For the text-containing cell, return its midpoint in [X, Y] coordinate format. 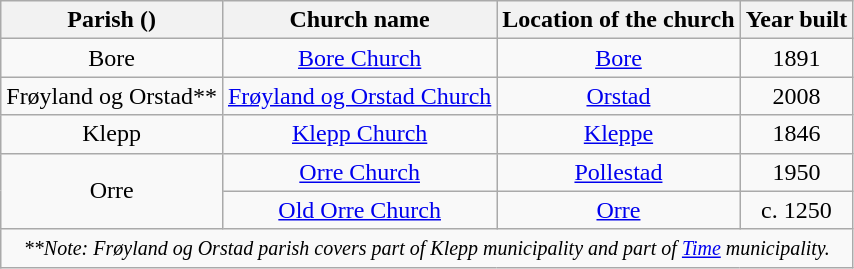
1891 [796, 58]
Frøyland og Orstad** [112, 96]
2008 [796, 96]
Church name [359, 20]
c. 1250 [796, 210]
1950 [796, 172]
1846 [796, 134]
Location of the church [618, 20]
Bore Church [359, 58]
Orre Church [359, 172]
Klepp [112, 134]
Klepp Church [359, 134]
Parish () [112, 20]
Orstad [618, 96]
Pollestad [618, 172]
Old Orre Church [359, 210]
Kleppe [618, 134]
Frøyland og Orstad Church [359, 96]
Year built [796, 20]
**Note: Frøyland og Orstad parish covers part of Klepp municipality and part of Time municipality. [427, 248]
